Determine the (X, Y) coordinate at the center of the cell enclosing the given text.  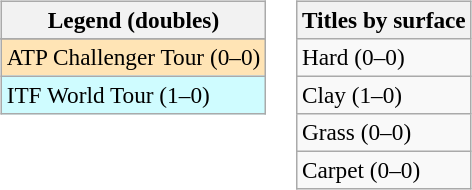
Carpet (0–0) (384, 171)
Clay (1–0) (384, 95)
Titles by surface (384, 20)
ATP Challenger Tour (0–0) (133, 57)
Legend (doubles) (133, 20)
ITF World Tour (1–0) (133, 95)
Grass (0–0) (384, 133)
Hard (0–0) (384, 57)
